From the cell containing the given text, extract its center point as (X, Y) coordinate. 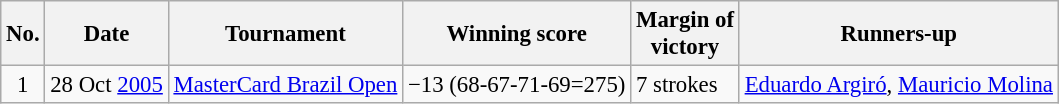
Margin ofvictory (686, 34)
1 (23, 85)
Eduardo Argiró, Mauricio Molina (898, 85)
28 Oct 2005 (106, 85)
7 strokes (686, 85)
MasterCard Brazil Open (286, 85)
Tournament (286, 34)
Runners-up (898, 34)
Winning score (517, 34)
No. (23, 34)
−13 (68-67-71-69=275) (517, 85)
Date (106, 34)
